Scan for the cell matching the given text and deliver its [X, Y] coordinate at center. 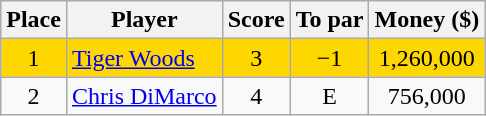
1,260,000 [427, 58]
756,000 [427, 96]
2 [34, 96]
Tiger Woods [144, 58]
3 [256, 58]
Player [144, 20]
Money ($) [427, 20]
1 [34, 58]
Place [34, 20]
Chris DiMarco [144, 96]
4 [256, 96]
Score [256, 20]
To par [330, 20]
E [330, 96]
−1 [330, 58]
